From the cell containing the given text, extract its center point as [X, Y] coordinate. 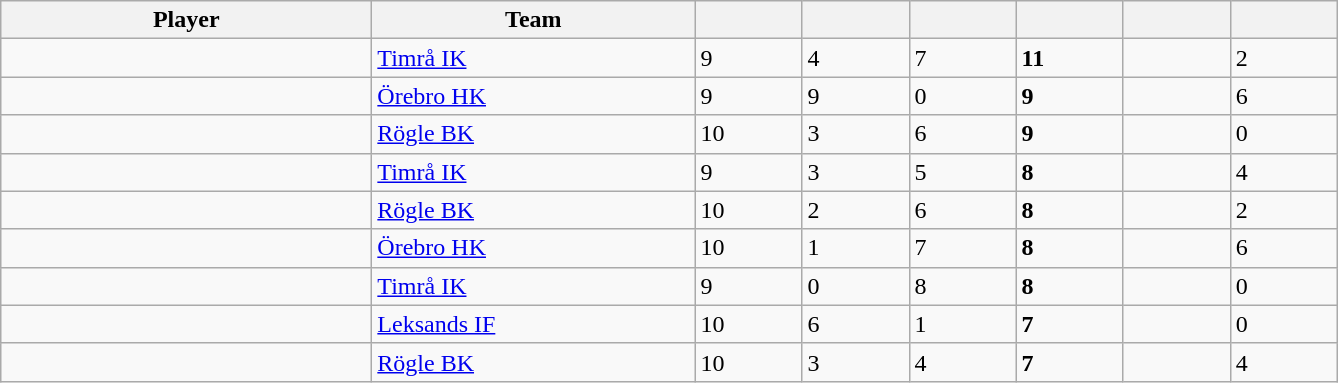
Player [186, 20]
11 [1070, 58]
5 [962, 172]
Leksands IF [534, 324]
Team [534, 20]
